Return the (x, y) coordinate for the center point of the cell that contains the specified text.  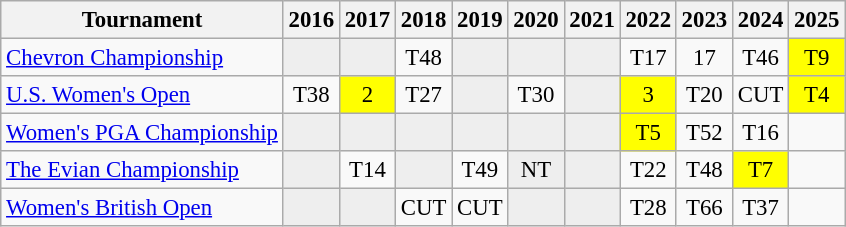
T22 (648, 170)
2017 (367, 20)
The Evian Championship (142, 170)
NT (536, 170)
2 (367, 95)
T17 (648, 58)
3 (648, 95)
Chevron Championship (142, 58)
Women's British Open (142, 208)
2025 (817, 20)
T9 (817, 58)
2020 (536, 20)
2023 (704, 20)
T7 (760, 170)
T49 (480, 170)
T66 (704, 208)
T20 (704, 95)
T5 (648, 133)
Tournament (142, 20)
T27 (424, 95)
U.S. Women's Open (142, 95)
T16 (760, 133)
17 (704, 58)
T30 (536, 95)
2022 (648, 20)
T46 (760, 58)
T52 (704, 133)
2018 (424, 20)
T14 (367, 170)
2019 (480, 20)
T28 (648, 208)
Women's PGA Championship (142, 133)
2021 (592, 20)
T38 (311, 95)
T4 (817, 95)
2016 (311, 20)
2024 (760, 20)
T37 (760, 208)
